Pinpoint the cell where the given text exists, returning its [X, Y] midpoint coordinate. 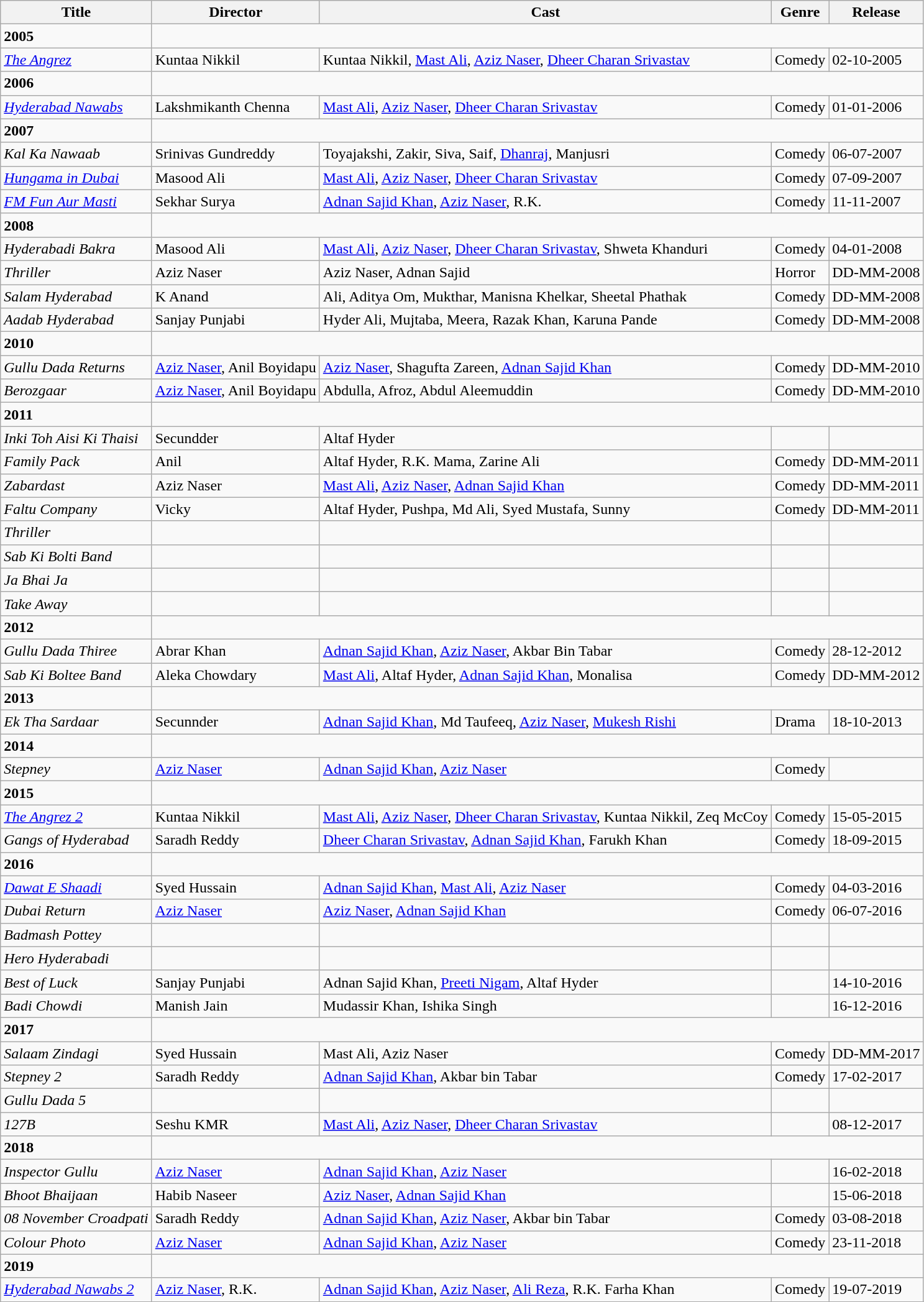
2008 [76, 225]
Aziz Naser, R.K. [236, 1290]
Abdulla, Afroz, Abdul Aleemuddin [546, 391]
The Angrez [76, 60]
Take Away [76, 603]
Gullu Dada Returns [76, 367]
Hyderabadi Bakra [76, 249]
15-06-2018 [876, 1195]
Toyajakshi, Zakir, Siva, Saif, Dhanraj, Manjusri [546, 154]
2017 [76, 1029]
Ek Tha Sardaar [76, 722]
Vicky [236, 509]
01-01-2006 [876, 107]
Kuntaa Nikkil, Mast Ali, Aziz Naser, Dheer Charan Srivastav [546, 60]
Mast Ali, Altaf Hyder, Adnan Sajid Khan, Monalisa [546, 674]
Ali, Aditya Om, Mukthar, Manisna Khelkar, Sheetal Phathak [546, 296]
Gangs of Hyderabad [76, 840]
08-12-2017 [876, 1124]
Hyderabad Nawabs [76, 107]
Altaf Hyder, Pushpa, Md Ali, Syed Mustafa, Sunny [546, 509]
Kal Ka Nawaab [76, 154]
Sekhar Surya [236, 201]
15-05-2015 [876, 817]
Inki Toh Aisi Ki Thaisi [76, 438]
2014 [76, 746]
Inspector Gullu [76, 1171]
2007 [76, 131]
Zabardast [76, 485]
Hero Hyderabadi [76, 958]
Salaam Zindagi [76, 1053]
Cast [546, 12]
Altaf Hyder, R.K. Mama, Zarine Ali [546, 462]
Mast Ali, Aziz Naser [546, 1053]
04-01-2008 [876, 249]
DD-MM-2017 [876, 1053]
Stepney [76, 769]
Title [76, 12]
Adnan Sajid Khan, Preeti Nigam, Altaf Hyder [546, 982]
28-12-2012 [876, 651]
23-11-2018 [876, 1242]
Badi Chowdi [76, 1006]
Srinivas Gundreddy [236, 154]
18-09-2015 [876, 840]
03-08-2018 [876, 1219]
2012 [76, 627]
Mast Ali, Aziz Naser, Dheer Charan Srivastav, Shweta Khanduri [546, 249]
Anil [236, 462]
Colour Photo [76, 1242]
Seshu KMR [236, 1124]
Aleka Chowdary [236, 674]
Family Pack [76, 462]
Hyderabad Nawabs 2 [76, 1290]
Adnan Sajid Khan, Aziz Naser, R.K. [546, 201]
Best of Luck [76, 982]
Sab Ki Boltee Band [76, 674]
Adnan Sajid Khan, Mast Ali, Aziz Naser [546, 887]
06-07-2007 [876, 154]
14-10-2016 [876, 982]
Sab Ki Bolti Band [76, 556]
Mast Ali, Aziz Naser, Adnan Sajid Khan [546, 485]
Salam Hyderabad [76, 296]
2010 [76, 344]
Aziz Naser, Adnan Sajid [546, 272]
07-09-2007 [876, 178]
Drama [800, 722]
18-10-2013 [876, 722]
The Angrez 2 [76, 817]
Genre [800, 12]
Dheer Charan Srivastav, Adnan Sajid Khan, Farukh Khan [546, 840]
Secundder [236, 438]
2011 [76, 415]
Adnan Sajid Khan, Aziz Naser, Akbar Bin Tabar [546, 651]
Gullu Dada Thiree [76, 651]
DD-MM-2012 [876, 674]
2006 [76, 83]
Hungama in Dubai [76, 178]
Adnan Sajid Khan, Md Taufeeq, Aziz Naser, Mukesh Rishi [546, 722]
Lakshmikanth Chenna [236, 107]
Ja Bhai Ja [76, 580]
Abrar Khan [236, 651]
2019 [76, 1266]
11-11-2007 [876, 201]
Habib Naseer [236, 1195]
17-02-2017 [876, 1077]
06-07-2016 [876, 911]
Stepney 2 [76, 1077]
Dubai Return [76, 911]
08 November Croadpati [76, 1219]
2005 [76, 36]
FM Fun Aur Masti [76, 201]
127B [76, 1124]
2016 [76, 864]
Mast Ali, Aziz Naser, Dheer Charan Srivastav, Kuntaa Nikkil, Zeq McCoy [546, 817]
Adnan Sajid Khan, Aziz Naser, Akbar bin Tabar [546, 1219]
Aadab Hyderabad [76, 320]
Adnan Sajid Khan, Akbar bin Tabar [546, 1077]
2015 [76, 793]
02-10-2005 [876, 60]
16-02-2018 [876, 1171]
19-07-2019 [876, 1290]
Director [236, 12]
Manish Jain [236, 1006]
Badmash Pottey [76, 935]
Release [876, 12]
Hyder Ali, Mujtaba, Meera, Razak Khan, Karuna Pande [546, 320]
Mudassir Khan, Ishika Singh [546, 1006]
Secunnder [236, 722]
Faltu Company [76, 509]
Adnan Sajid Khan, Aziz Naser, Ali Reza, R.K. Farha Khan [546, 1290]
Aziz Naser, Shagufta Zareen, Adnan Sajid Khan [546, 367]
K Anand [236, 296]
Gullu Dada 5 [76, 1101]
2018 [76, 1148]
04-03-2016 [876, 887]
Altaf Hyder [546, 438]
2013 [76, 699]
Berozgaar [76, 391]
Bhoot Bhaijaan [76, 1195]
Horror [800, 272]
16-12-2016 [876, 1006]
Dawat E Shaadi [76, 887]
